Provide the [x, y] coordinate of the cell's center where the given text is located.  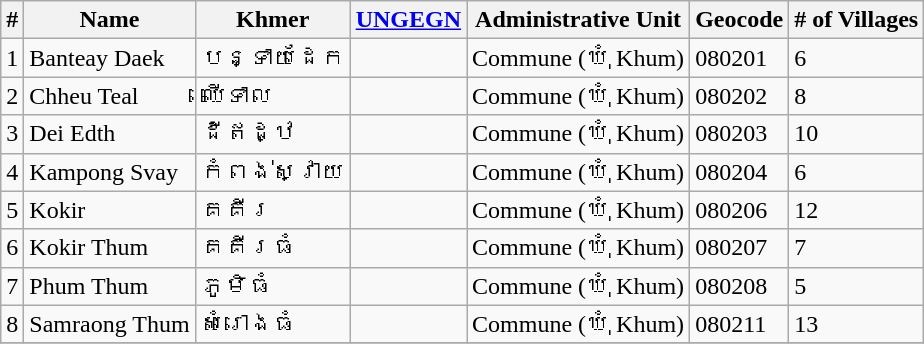
1 [12, 58]
Samraong Thum [110, 324]
បន្ទាយដែក [272, 58]
10 [856, 134]
Phum Thum [110, 286]
Kampong Svay [110, 172]
080204 [740, 172]
12 [856, 210]
Administrative Unit [578, 20]
UNGEGN [408, 20]
2 [12, 96]
ភូមិធំ [272, 286]
080206 [740, 210]
សំរោងធំ [272, 324]
080202 [740, 96]
Kokir Thum [110, 248]
Name [110, 20]
# [12, 20]
# of Villages [856, 20]
080201 [740, 58]
Geocode [740, 20]
13 [856, 324]
080207 [740, 248]
Chheu Teal [110, 96]
ដីឥដ្ឋ [272, 134]
Kokir [110, 210]
គគីរ [272, 210]
គគីរធំ [272, 248]
កំពង់ស្វាយ [272, 172]
ឈើទាល [272, 96]
4 [12, 172]
080203 [740, 134]
080211 [740, 324]
Dei Edth [110, 134]
3 [12, 134]
Khmer [272, 20]
Banteay Daek [110, 58]
080208 [740, 286]
